Provide the [X, Y] coordinate of the cell's center where the given text is located.  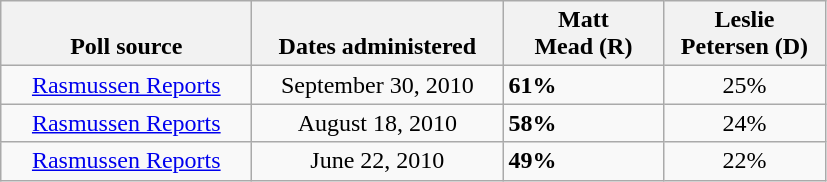
58% [584, 123]
MattMead (R) [584, 34]
22% [744, 161]
September 30, 2010 [378, 85]
LesliePetersen (D) [744, 34]
49% [584, 161]
June 22, 2010 [378, 161]
August 18, 2010 [378, 123]
24% [744, 123]
Poll source [126, 34]
Dates administered [378, 34]
61% [584, 85]
25% [744, 85]
